Locate the cell with the specified text and output its (x, y) center coordinate. 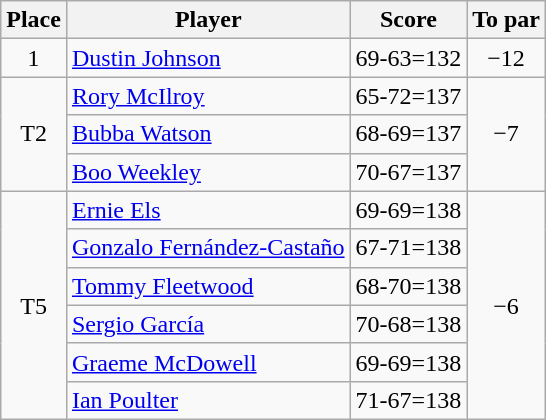
To par (506, 20)
Bubba Watson (208, 134)
Boo Weekley (208, 172)
70-68=138 (408, 324)
68-70=138 (408, 286)
T5 (34, 305)
71-67=138 (408, 400)
−12 (506, 58)
Sergio García (208, 324)
67-71=138 (408, 248)
Rory McIlroy (208, 96)
Player (208, 20)
T2 (34, 134)
−6 (506, 305)
70-67=137 (408, 172)
−7 (506, 134)
Tommy Fleetwood (208, 286)
Dustin Johnson (208, 58)
69-63=132 (408, 58)
Gonzalo Fernández-Castaño (208, 248)
68-69=137 (408, 134)
Place (34, 20)
65-72=137 (408, 96)
Graeme McDowell (208, 362)
Ernie Els (208, 210)
1 (34, 58)
Ian Poulter (208, 400)
Score (408, 20)
